Provide the (x, y) coordinate of the cell's center where the given text is located.  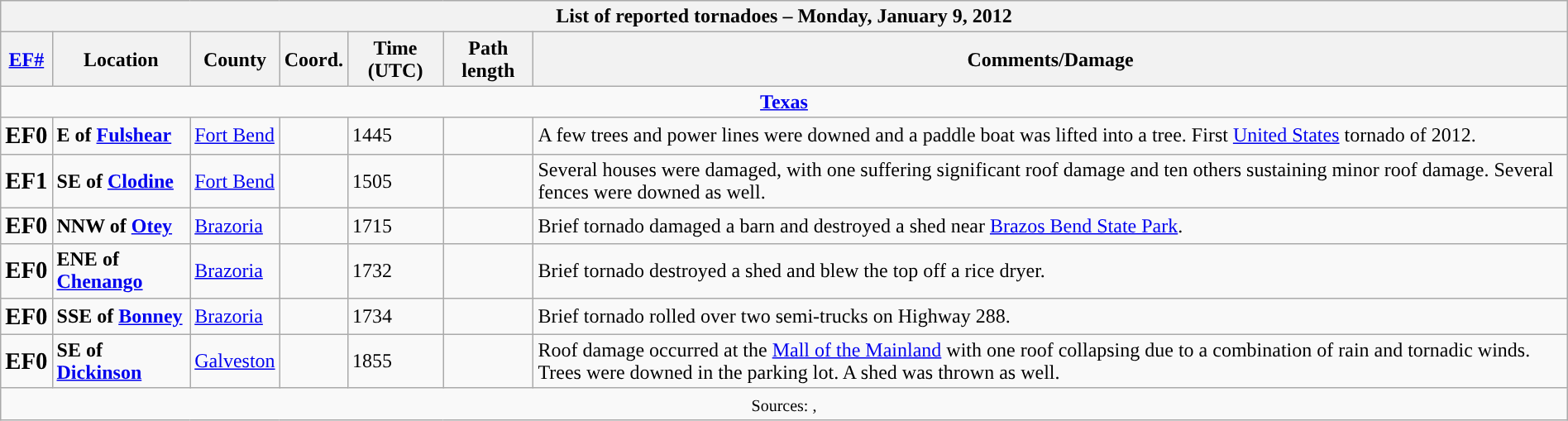
Texas (784, 102)
EF# (26, 60)
Brief tornado rolled over two semi-trucks on Highway 288. (1050, 316)
Brief tornado destroyed a shed and blew the top off a rice dryer. (1050, 271)
SE of Clodine (121, 180)
Comments/Damage (1050, 60)
Sources: , (784, 404)
EF1 (26, 180)
County (235, 60)
SE of Dickinson (121, 361)
1715 (395, 226)
Time (UTC) (395, 60)
1734 (395, 316)
1855 (395, 361)
E of Fulshear (121, 136)
Location (121, 60)
Brief tornado damaged a barn and destroyed a shed near Brazos Bend State Park. (1050, 226)
Path length (488, 60)
NNW of Otey (121, 226)
1505 (395, 180)
ENE of Chenango (121, 271)
Coord. (313, 60)
List of reported tornadoes – Monday, January 9, 2012 (784, 17)
A few trees and power lines were downed and a paddle boat was lifted into a tree. First United States tornado of 2012. (1050, 136)
1445 (395, 136)
1732 (395, 271)
Galveston (235, 361)
SSE of Bonney (121, 316)
